From the cell containing the given text, extract its center point as (x, y) coordinate. 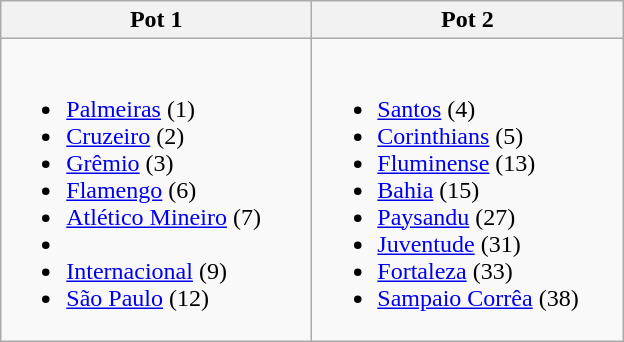
Santos (4) Corinthians (5) Fluminense (13) Bahia (15) Paysandu (27) Juventude (31) Fortaleza (33) Sampaio Corrêa (38) (468, 190)
Palmeiras (1) Cruzeiro (2) Grêmio (3) Flamengo (6) Atlético Mineiro (7) Internacional (9) São Paulo (12) (156, 190)
Pot 2 (468, 20)
Pot 1 (156, 20)
